Pinpoint the cell where the given text exists, returning its [X, Y] midpoint coordinate. 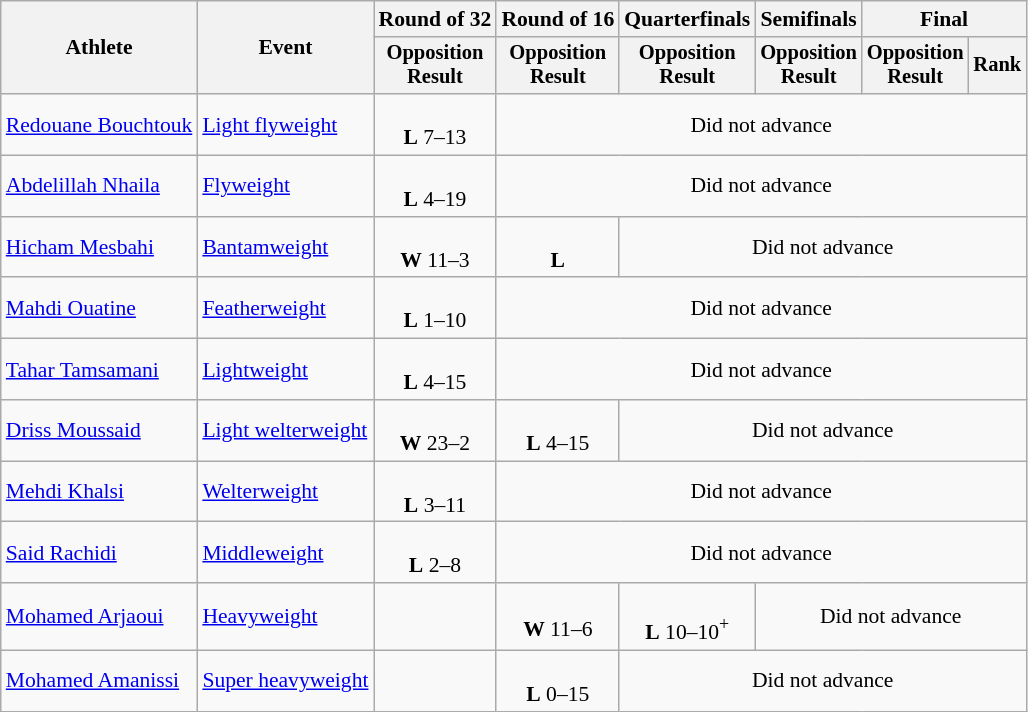
Final [944, 19]
Redouane Bouchtouk [100, 124]
Mohamed Amanissi [100, 680]
Lightweight [285, 370]
Hicham Mesbahi [100, 248]
Abdelillah Nhaila [100, 186]
Round of 16 [558, 19]
L 7–13 [436, 124]
Quarterfinals [687, 19]
W 11–3 [436, 248]
Round of 32 [436, 19]
Rank [997, 66]
Bantamweight [285, 248]
Said Rachidi [100, 552]
L 2–8 [436, 552]
W 11–6 [558, 616]
Mehdi Khalsi [100, 492]
Driss Moussaid [100, 430]
Athlete [100, 48]
Mohamed Arjaoui [100, 616]
Welterweight [285, 492]
Featherweight [285, 308]
Middleweight [285, 552]
L 1–10 [436, 308]
L 0–15 [558, 680]
L 4–19 [436, 186]
Super heavyweight [285, 680]
L 3–11 [436, 492]
Semifinals [808, 19]
Mahdi Ouatine [100, 308]
L 10–10+ [687, 616]
W 23–2 [436, 430]
Flyweight [285, 186]
Light welterweight [285, 430]
Event [285, 48]
Light flyweight [285, 124]
Tahar Tamsamani [100, 370]
L [558, 248]
Heavyweight [285, 616]
